Scan for the cell matching the given text and deliver its (x, y) coordinate at center. 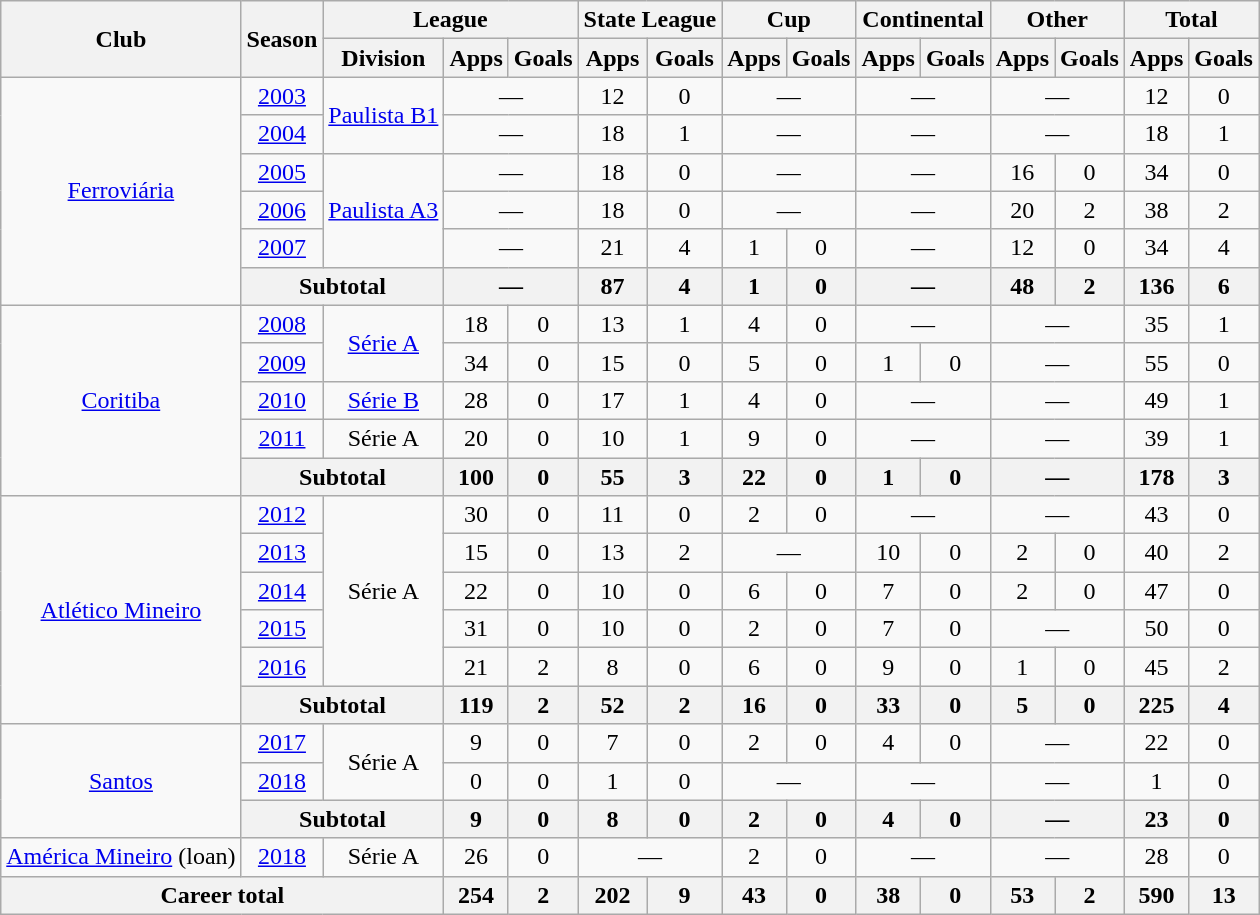
Santos (121, 781)
2011 (282, 438)
2005 (282, 172)
2010 (282, 400)
América Mineiro (loan) (121, 857)
48 (1022, 286)
50 (1156, 629)
Série B (384, 400)
Other (1057, 20)
202 (612, 895)
52 (612, 705)
178 (1156, 477)
2004 (282, 134)
Paulista A3 (384, 210)
Ferroviária (121, 191)
26 (476, 857)
League (450, 20)
Continental (923, 20)
2007 (282, 248)
State League (650, 20)
49 (1156, 400)
33 (888, 705)
45 (1156, 667)
Paulista B1 (384, 115)
53 (1022, 895)
Season (282, 39)
2016 (282, 667)
Atlético Mineiro (121, 610)
Cup (789, 20)
23 (1156, 819)
47 (1156, 591)
39 (1156, 438)
Coritiba (121, 400)
225 (1156, 705)
2008 (282, 324)
590 (1156, 895)
40 (1156, 553)
17 (612, 400)
31 (476, 629)
2017 (282, 743)
35 (1156, 324)
100 (476, 477)
2006 (282, 210)
254 (476, 895)
87 (612, 286)
2014 (282, 591)
Division (384, 58)
119 (476, 705)
2013 (282, 553)
11 (612, 515)
30 (476, 515)
Club (121, 39)
2009 (282, 362)
136 (1156, 286)
2012 (282, 515)
2003 (282, 96)
2015 (282, 629)
Career total (222, 895)
Total (1191, 20)
